Locate the cell with the specified text and output its (x, y) center coordinate. 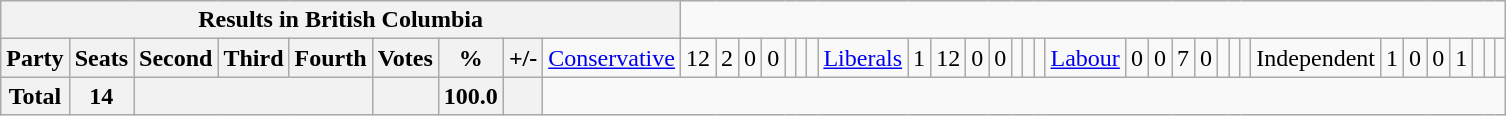
Third (254, 58)
Labour (1085, 58)
Conservative (612, 58)
100.0 (470, 96)
7 (1184, 58)
Seats (101, 58)
Total (35, 96)
Liberals (863, 58)
Votes (405, 58)
2 (728, 58)
Party (35, 58)
+/- (522, 58)
% (470, 58)
Fourth (330, 58)
Independent (1316, 58)
Second (176, 58)
14 (101, 96)
Results in British Columbia (341, 20)
